Locate the cell with the specified text and output its (x, y) center coordinate. 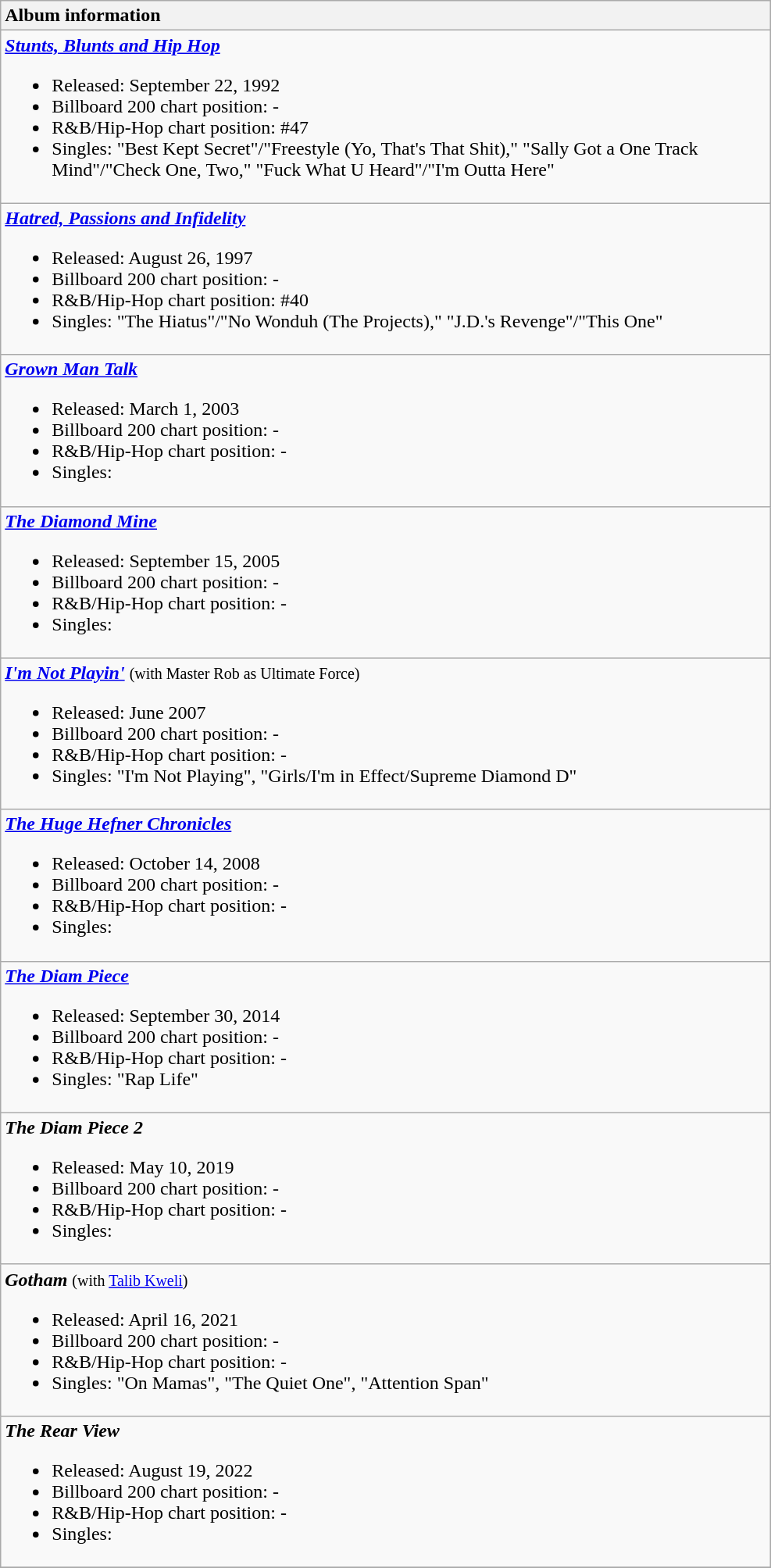
The Huge Hefner ChroniclesReleased: October 14, 2008Billboard 200 chart position: -R&B/Hip-Hop chart position: -Singles: (386, 885)
Album information (386, 16)
The Diamond MineReleased: September 15, 2005Billboard 200 chart position: -R&B/Hip-Hop chart position: -Singles: (386, 582)
The Diam Piece 2Released: May 10, 2019Billboard 200 chart position: -R&B/Hip-Hop chart position: -Singles: (386, 1188)
The Rear ViewReleased: August 19, 2022Billboard 200 chart position: -R&B/Hip-Hop chart position: -Singles: (386, 1491)
The Diam PieceReleased: September 30, 2014Billboard 200 chart position: -R&B/Hip-Hop chart position: -Singles: "Rap Life" (386, 1037)
Grown Man TalkReleased: March 1, 2003Billboard 200 chart position: -R&B/Hip-Hop chart position: -Singles: (386, 430)
